Provide the (X, Y) coordinate of the cell's center where the given text is located.  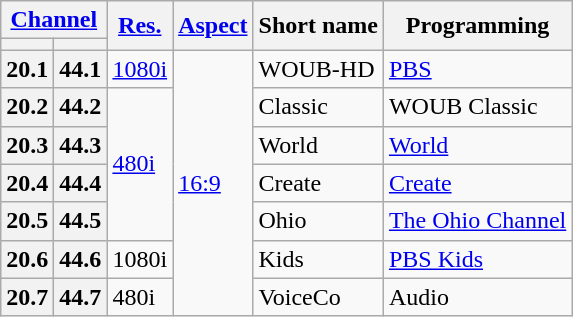
20.6 (28, 259)
44.1 (80, 69)
20.5 (28, 221)
WOUB Classic (477, 107)
PBS (477, 69)
20.1 (28, 69)
Res. (140, 26)
44.6 (80, 259)
Ohio (318, 221)
Aspect (213, 26)
WOUB-HD (318, 69)
PBS Kids (477, 259)
44.4 (80, 183)
Channel (54, 20)
44.5 (80, 221)
44.3 (80, 145)
The Ohio Channel (477, 221)
Kids (318, 259)
Audio (477, 297)
44.2 (80, 107)
20.7 (28, 297)
20.2 (28, 107)
20.4 (28, 183)
20.3 (28, 145)
44.7 (80, 297)
Short name (318, 26)
Programming (477, 26)
VoiceCo (318, 297)
16:9 (213, 183)
Classic (318, 107)
